From the cell containing the given text, extract its center point as (x, y) coordinate. 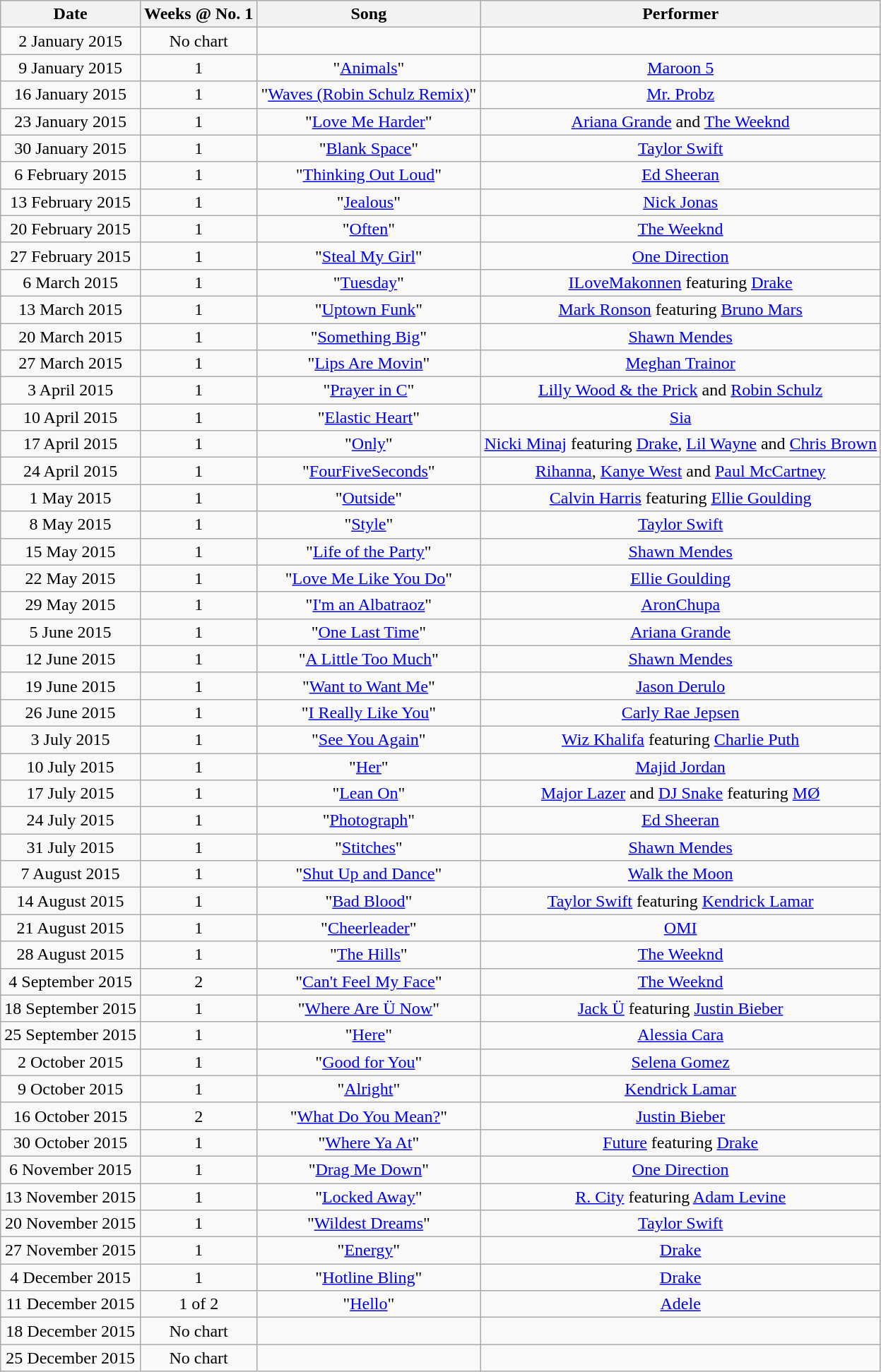
14 August 2015 (71, 901)
"Often" (369, 229)
Mark Ronson featuring Bruno Mars (681, 309)
"Prayer in C" (369, 390)
"Locked Away" (369, 1197)
"Love Me Harder" (369, 121)
"Alright" (369, 1089)
Walk the Moon (681, 874)
Adele (681, 1304)
30 January 2015 (71, 148)
"See You Again" (369, 739)
"One Last Time" (369, 632)
"Life of the Party" (369, 551)
2 October 2015 (71, 1062)
13 February 2015 (71, 202)
Majid Jordan (681, 766)
4 September 2015 (71, 982)
"The Hills" (369, 955)
"Drag Me Down" (369, 1169)
Taylor Swift featuring Kendrick Lamar (681, 901)
9 October 2015 (71, 1089)
Weeks @ No. 1 (198, 14)
Meghan Trainor (681, 364)
Major Lazer and DJ Snake featuring MØ (681, 794)
27 November 2015 (71, 1251)
"I'm an Albatraoz" (369, 605)
10 July 2015 (71, 766)
31 July 2015 (71, 847)
Justin Bieber (681, 1116)
Performer (681, 14)
"Where Are Ü Now" (369, 1008)
Alessia Cara (681, 1035)
22 May 2015 (71, 578)
"Tuesday" (369, 282)
20 November 2015 (71, 1224)
29 May 2015 (71, 605)
3 July 2015 (71, 739)
"Bad Blood" (369, 901)
3 April 2015 (71, 390)
Ellie Goulding (681, 578)
30 October 2015 (71, 1143)
25 December 2015 (71, 1358)
AronChupa (681, 605)
7 August 2015 (71, 874)
Sia (681, 417)
Lilly Wood & the Prick and Robin Schulz (681, 390)
ILoveMakonnen featuring Drake (681, 282)
"Elastic Heart" (369, 417)
"Blank Space" (369, 148)
27 March 2015 (71, 364)
26 June 2015 (71, 712)
27 February 2015 (71, 256)
R. City featuring Adam Levine (681, 1197)
Rihanna, Kanye West and Paul McCartney (681, 471)
21 August 2015 (71, 928)
"Only" (369, 444)
"Steal My Girl" (369, 256)
6 November 2015 (71, 1169)
Mr. Probz (681, 95)
"FourFiveSeconds" (369, 471)
OMI (681, 928)
"Photograph" (369, 821)
"Waves (Robin Schulz Remix)" (369, 95)
"Stitches" (369, 847)
"Something Big" (369, 337)
"Cheerleader" (369, 928)
Nicki Minaj featuring Drake, Lil Wayne and Chris Brown (681, 444)
13 March 2015 (71, 309)
"Uptown Funk" (369, 309)
"Lips Are Movin" (369, 364)
"I Really Like You" (369, 712)
Song (369, 14)
1 of 2 (198, 1304)
"Style" (369, 525)
Carly Rae Jepsen (681, 712)
Maroon 5 (681, 68)
5 June 2015 (71, 632)
13 November 2015 (71, 1197)
24 July 2015 (71, 821)
"What Do You Mean?" (369, 1116)
"Energy" (369, 1251)
23 January 2015 (71, 121)
25 September 2015 (71, 1035)
15 May 2015 (71, 551)
17 April 2015 (71, 444)
"Hotline Bling" (369, 1277)
17 July 2015 (71, 794)
Nick Jonas (681, 202)
Ariana Grande and The Weeknd (681, 121)
"Hello" (369, 1304)
10 April 2015 (71, 417)
Kendrick Lamar (681, 1089)
Jason Derulo (681, 686)
Ariana Grande (681, 632)
20 March 2015 (71, 337)
16 January 2015 (71, 95)
"Where Ya At" (369, 1143)
"Outside" (369, 498)
"Want to Want Me" (369, 686)
"Thinking Out Loud" (369, 175)
9 January 2015 (71, 68)
"Wildest Dreams" (369, 1224)
20 February 2015 (71, 229)
Wiz Khalifa featuring Charlie Puth (681, 739)
"Can't Feel My Face" (369, 982)
"Shut Up and Dance" (369, 874)
"A Little Too Much" (369, 659)
24 April 2015 (71, 471)
"Love Me Like You Do" (369, 578)
Date (71, 14)
28 August 2015 (71, 955)
11 December 2015 (71, 1304)
Calvin Harris featuring Ellie Goulding (681, 498)
18 September 2015 (71, 1008)
16 October 2015 (71, 1116)
"Jealous" (369, 202)
6 February 2015 (71, 175)
"Here" (369, 1035)
18 December 2015 (71, 1331)
2 January 2015 (71, 41)
12 June 2015 (71, 659)
8 May 2015 (71, 525)
"Good for You" (369, 1062)
4 December 2015 (71, 1277)
Selena Gomez (681, 1062)
"Lean On" (369, 794)
1 May 2015 (71, 498)
19 June 2015 (71, 686)
6 March 2015 (71, 282)
"Her" (369, 766)
Jack Ü featuring Justin Bieber (681, 1008)
"Animals" (369, 68)
Future featuring Drake (681, 1143)
